Scan for the cell matching the given text and deliver its (x, y) coordinate at center. 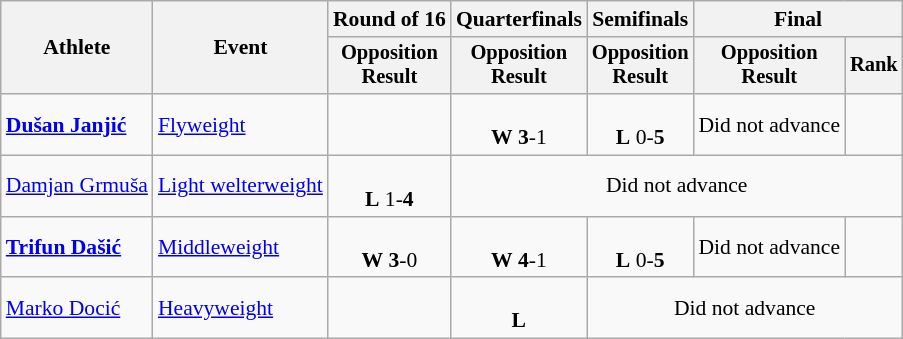
Event (240, 48)
Damjan Grmuša (77, 186)
Semifinals (640, 19)
Dušan Janjić (77, 124)
Final (798, 19)
Trifun Dašić (77, 248)
W 4-1 (519, 248)
Rank (874, 66)
Marko Docić (77, 308)
Quarterfinals (519, 19)
Athlete (77, 48)
Light welterweight (240, 186)
Middleweight (240, 248)
W 3-1 (519, 124)
L (519, 308)
Flyweight (240, 124)
L 1-4 (390, 186)
Round of 16 (390, 19)
W 3-0 (390, 248)
Heavyweight (240, 308)
